Determine the (x, y) coordinate at the center of the cell enclosing the given text.  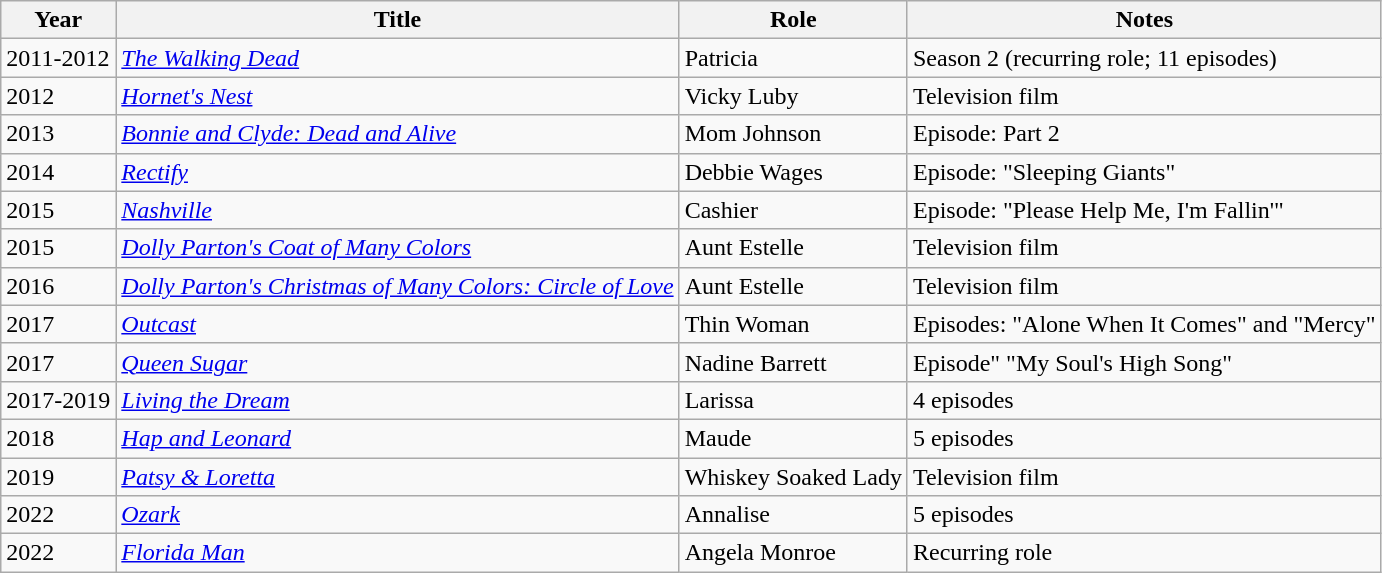
2011-2012 (58, 58)
Larissa (793, 400)
2012 (58, 96)
Thin Woman (793, 324)
Cashier (793, 210)
Annalise (793, 515)
Bonnie and Clyde: Dead and Alive (398, 134)
Nadine Barrett (793, 362)
Rectify (398, 172)
Living the Dream (398, 400)
Season 2 (recurring role; 11 episodes) (1144, 58)
Episode: "Sleeping Giants" (1144, 172)
The Walking Dead (398, 58)
Debbie Wages (793, 172)
Dolly Parton's Coat of Many Colors (398, 248)
Whiskey Soaked Lady (793, 477)
2017-2019 (58, 400)
Dolly Parton's Christmas of Many Colors: Circle of Love (398, 286)
2013 (58, 134)
Notes (1144, 20)
Role (793, 20)
Outcast (398, 324)
Angela Monroe (793, 553)
4 episodes (1144, 400)
Episode: Part 2 (1144, 134)
Florida Man (398, 553)
Ozark (398, 515)
2019 (58, 477)
Nashville (398, 210)
Maude (793, 438)
2014 (58, 172)
Hap and Leonard (398, 438)
Vicky Luby (793, 96)
Patricia (793, 58)
Recurring role (1144, 553)
Queen Sugar (398, 362)
Episodes: "Alone When It Comes" and "Mercy" (1144, 324)
Mom Johnson (793, 134)
Hornet's Nest (398, 96)
2016 (58, 286)
Year (58, 20)
2018 (58, 438)
Patsy & Loretta (398, 477)
Episode" "My Soul's High Song" (1144, 362)
Episode: "Please Help Me, I'm Fallin'" (1144, 210)
Title (398, 20)
